Search for the cell housing the specified text and yield its (X, Y) center coordinate. 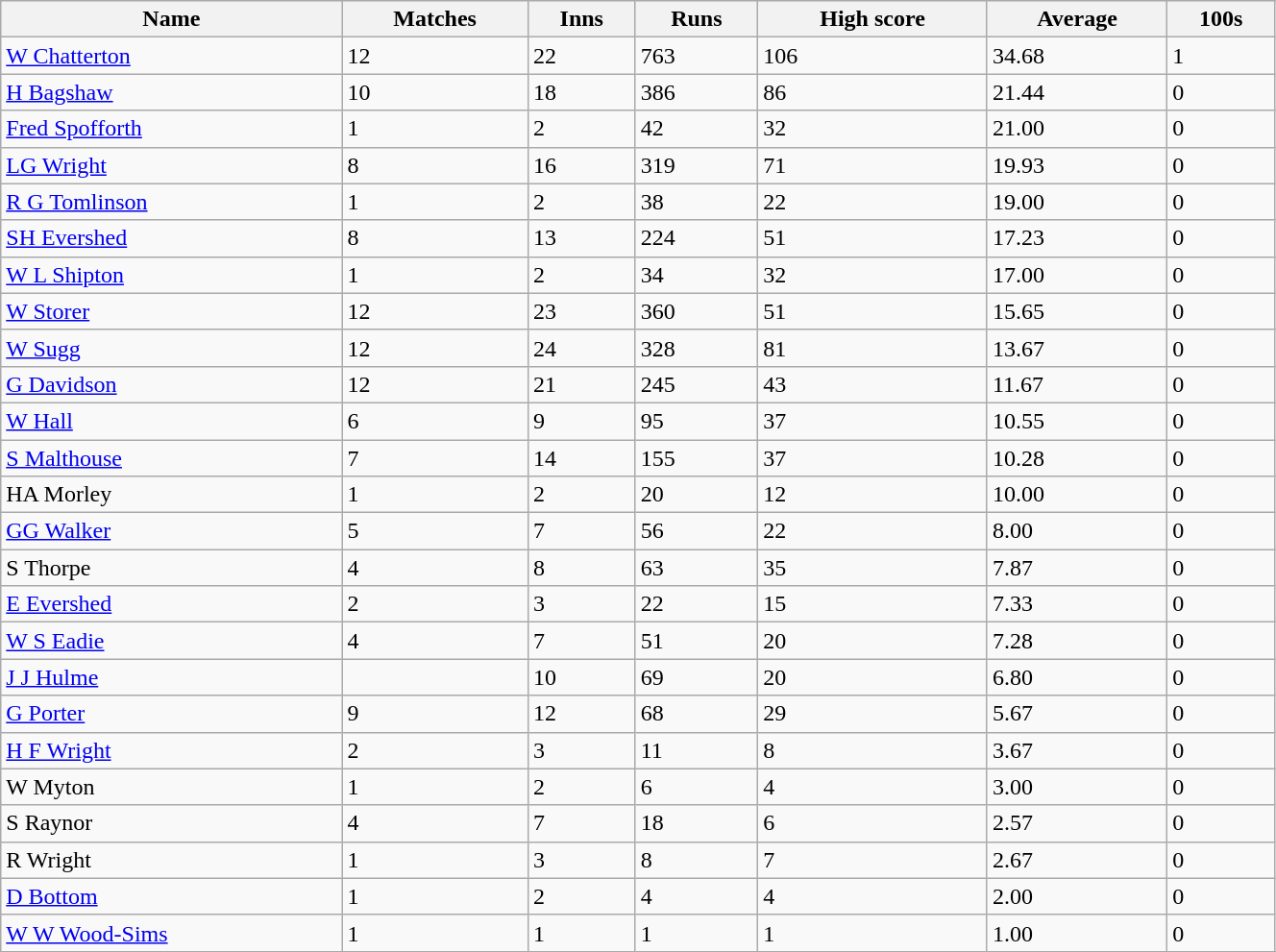
13 (581, 238)
2.67 (1076, 860)
63 (697, 568)
7.33 (1076, 604)
HA Morley (171, 495)
J J Hulme (171, 677)
23 (581, 311)
2.00 (1076, 896)
R G Tomlinson (171, 202)
13.67 (1076, 348)
W Storer (171, 311)
35 (872, 568)
21.44 (1076, 92)
G Davidson (171, 384)
R Wright (171, 860)
10.55 (1076, 421)
7.87 (1076, 568)
34 (697, 275)
15.65 (1076, 311)
2.57 (1076, 823)
H Bagshaw (171, 92)
10.28 (1076, 458)
D Bottom (171, 896)
245 (697, 384)
Runs (697, 19)
Inns (581, 19)
86 (872, 92)
21 (581, 384)
8.00 (1076, 531)
328 (697, 348)
155 (697, 458)
224 (697, 238)
19.00 (1076, 202)
S Raynor (171, 823)
38 (697, 202)
10.00 (1076, 495)
71 (872, 165)
69 (697, 677)
81 (872, 348)
34.68 (1076, 56)
100s (1221, 19)
W W Wood-Sims (171, 933)
17.00 (1076, 275)
3.67 (1076, 750)
Average (1076, 19)
17.23 (1076, 238)
56 (697, 531)
W Chatterton (171, 56)
16 (581, 165)
11 (697, 750)
S Malthouse (171, 458)
GG Walker (171, 531)
14 (581, 458)
106 (872, 56)
319 (697, 165)
W Myton (171, 787)
6.80 (1076, 677)
42 (697, 129)
W L Shipton (171, 275)
5 (434, 531)
11.67 (1076, 384)
29 (872, 714)
5.67 (1076, 714)
H F Wright (171, 750)
68 (697, 714)
21.00 (1076, 129)
19.93 (1076, 165)
43 (872, 384)
Matches (434, 19)
Name (171, 19)
LG Wright (171, 165)
W S Eadie (171, 641)
SH Evershed (171, 238)
7.28 (1076, 641)
W Hall (171, 421)
W Sugg (171, 348)
386 (697, 92)
G Porter (171, 714)
3.00 (1076, 787)
15 (872, 604)
1.00 (1076, 933)
360 (697, 311)
Fred Spofforth (171, 129)
High score (872, 19)
95 (697, 421)
S Thorpe (171, 568)
E Evershed (171, 604)
763 (697, 56)
24 (581, 348)
